For the text-containing cell, return its midpoint in [X, Y] coordinate format. 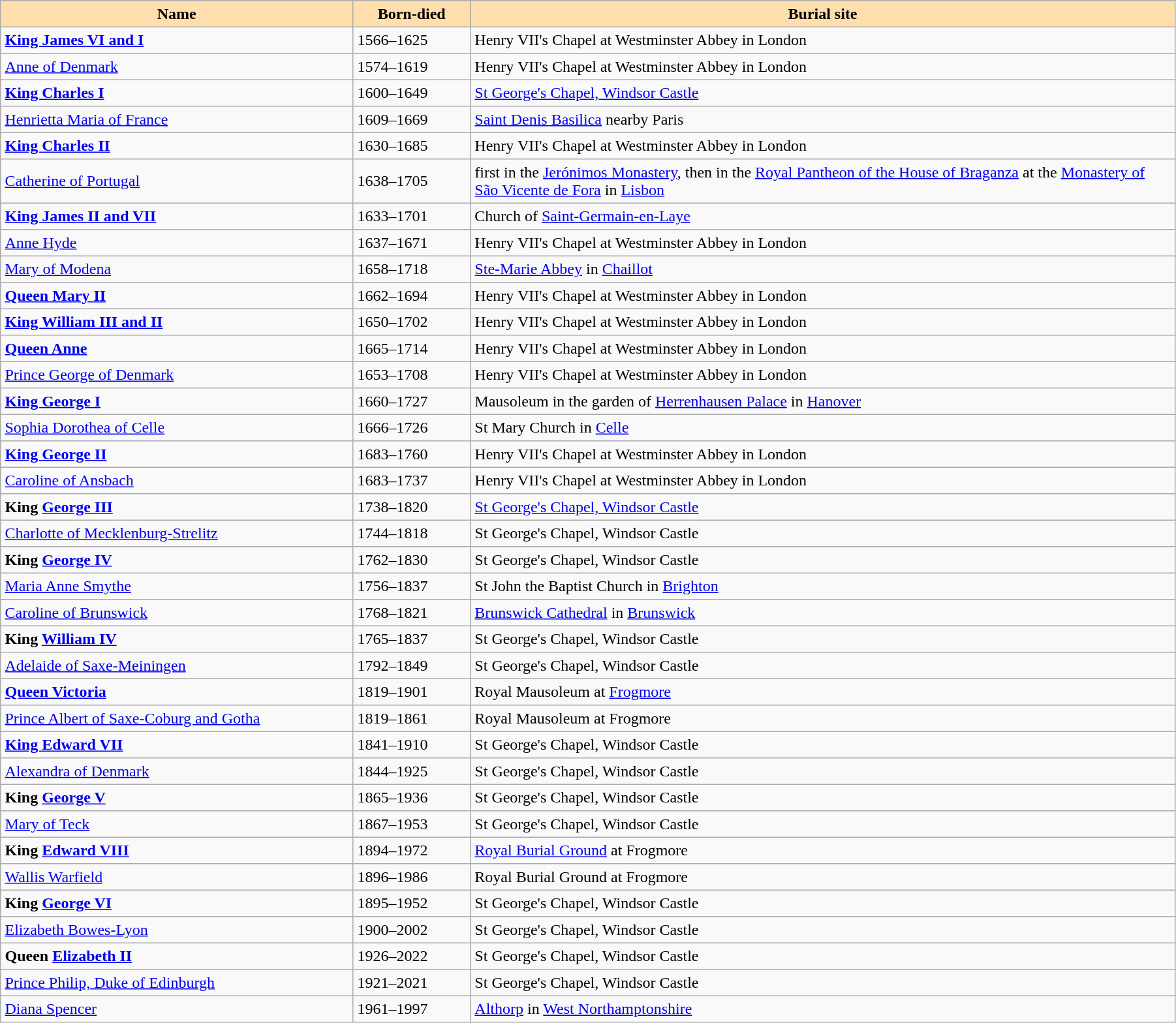
Henrietta Maria of France [177, 119]
Burial site [823, 14]
1666–1726 [412, 427]
1566–1625 [412, 40]
1819–1861 [412, 718]
Alexandra of Denmark [177, 771]
1768–1821 [412, 613]
Maria Anne Smythe [177, 586]
Caroline of Ansbach [177, 480]
Born-died [412, 14]
1637–1671 [412, 243]
Name [177, 14]
1683–1760 [412, 454]
Elizabeth Bowes-Lyon [177, 930]
1683–1737 [412, 480]
King Edward VII [177, 744]
1630–1685 [412, 145]
1762–1830 [412, 560]
Queen Anne [177, 348]
1609–1669 [412, 119]
1756–1837 [412, 586]
King Charles II [177, 145]
1653–1708 [412, 374]
King Charles I [177, 93]
Catherine of Portugal [177, 181]
King George I [177, 401]
1658–1718 [412, 269]
Ste-Marie Abbey in Chaillot [823, 269]
1662–1694 [412, 296]
Sophia Dorothea of Celle [177, 427]
Queen Victoria [177, 692]
1650–1702 [412, 322]
King George V [177, 797]
Anne Hyde [177, 243]
1574–1619 [412, 67]
1926–2022 [412, 956]
Prince Albert of Saxe-Coburg and Gotha [177, 718]
King George III [177, 507]
Prince George of Denmark [177, 374]
1600–1649 [412, 93]
1792–1849 [412, 665]
1895–1952 [412, 903]
Prince Philip, Duke of Edinburgh [177, 983]
Queen Mary II [177, 296]
Anne of Denmark [177, 67]
Mary of Teck [177, 824]
Wallis Warfield [177, 877]
1819–1901 [412, 692]
Diana Spencer [177, 1009]
St John the Baptist Church in Brighton [823, 586]
1894–1972 [412, 850]
1638–1705 [412, 181]
Saint Denis Basilica nearby Paris [823, 119]
King James II and VII [177, 216]
1961–1997 [412, 1009]
1844–1925 [412, 771]
King George IV [177, 560]
1921–2021 [412, 983]
Queen Elizabeth II [177, 956]
1765–1837 [412, 639]
1738–1820 [412, 507]
Althorp in West Northamptonshire [823, 1009]
1841–1910 [412, 744]
Adelaide of Saxe-Meiningen [177, 665]
Mary of Modena [177, 269]
Charlotte of Mecklenburg-Strelitz [177, 533]
1633–1701 [412, 216]
Mausoleum in the garden of Herrenhausen Palace in Hanover [823, 401]
1665–1714 [412, 348]
King George VI [177, 903]
King William III and II [177, 322]
King Edward VIII [177, 850]
1660–1727 [412, 401]
King William IV [177, 639]
first in the Jerónimos Monastery, then in the Royal Pantheon of the House of Braganza at the Monastery of São Vicente de Fora in Lisbon [823, 181]
1865–1936 [412, 797]
King George II [177, 454]
Caroline of Brunswick [177, 613]
Brunswick Cathedral in Brunswick [823, 613]
1900–2002 [412, 930]
Church of Saint-Germain-en-Laye [823, 216]
St Mary Church in Celle [823, 427]
1744–1818 [412, 533]
King James VI and I [177, 40]
1896–1986 [412, 877]
1867–1953 [412, 824]
